Identify which cell holds the provided text, then report its [x, y] central coordinate. 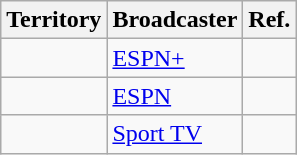
Territory [54, 20]
Ref. [270, 20]
ESPN [175, 96]
Broadcaster [175, 20]
ESPN+ [175, 58]
Sport TV [175, 134]
